Extract the (x, y) coordinate from the center of the cell holding the provided text.  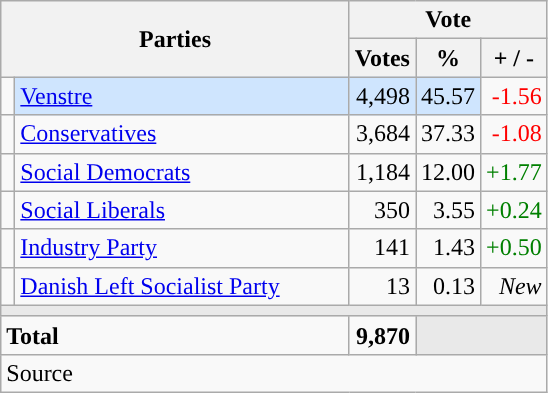
+0.24 (514, 210)
1.43 (448, 248)
3.55 (448, 210)
3,684 (382, 134)
+ / - (514, 58)
-1.08 (514, 134)
0.13 (448, 286)
Votes (382, 58)
Danish Left Socialist Party (182, 286)
45.57 (448, 96)
Source (274, 373)
350 (382, 210)
4,498 (382, 96)
Industry Party (182, 248)
Social Democrats (182, 172)
1,184 (382, 172)
Total (176, 335)
37.33 (448, 134)
+1.77 (514, 172)
Venstre (182, 96)
-1.56 (514, 96)
12.00 (448, 172)
9,870 (382, 335)
Parties (176, 39)
Conservatives (182, 134)
Vote (448, 20)
New (514, 286)
% (448, 58)
141 (382, 248)
Social Liberals (182, 210)
+0.50 (514, 248)
13 (382, 286)
